Capture the cell that displays the provided text and extract its (X, Y) central coordinate. 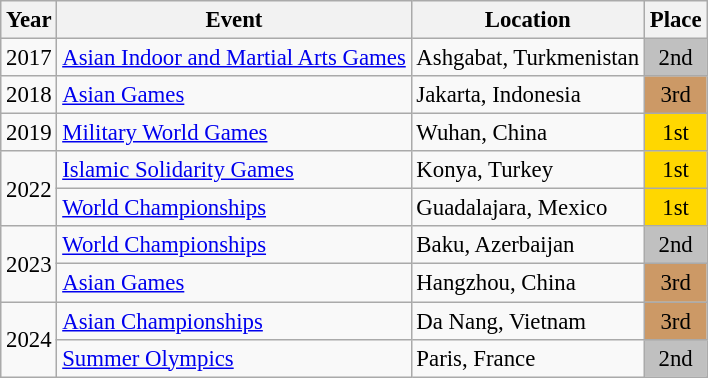
2022 (29, 188)
2019 (29, 133)
Location (528, 20)
Year (29, 20)
Hangzhou, China (528, 283)
Paris, France (528, 358)
Baku, Azerbaijan (528, 245)
Summer Olympics (234, 358)
Guadalajara, Mexico (528, 208)
Da Nang, Vietnam (528, 321)
2024 (29, 340)
Asian Championships (234, 321)
Place (675, 20)
2017 (29, 58)
Wuhan, China (528, 133)
Ashgabat, Turkmenistan (528, 58)
Military World Games (234, 133)
Event (234, 20)
Konya, Turkey (528, 170)
Islamic Solidarity Games (234, 170)
Jakarta, Indonesia (528, 95)
Asian Indoor and Martial Arts Games (234, 58)
2018 (29, 95)
2023 (29, 264)
